Pinpoint the cell where the given text exists, returning its (x, y) midpoint coordinate. 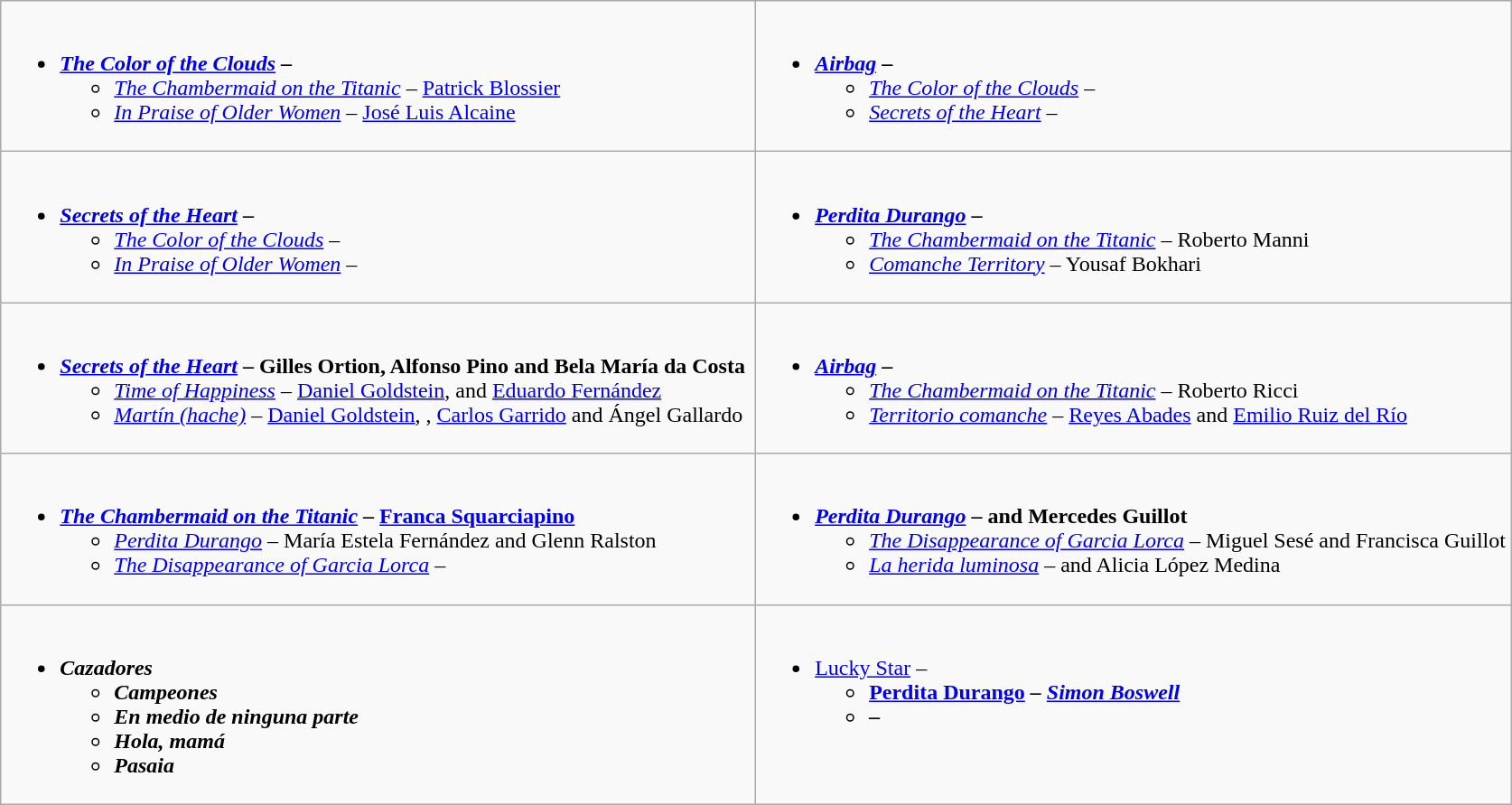
Airbag – The Color of the Clouds – Secrets of the Heart – (1134, 76)
Perdita Durango – The Chambermaid on the Titanic – Roberto ManniComanche Territory – Yousaf Bokhari (1134, 228)
Airbag – The Chambermaid on the Titanic – Roberto RicciTerritorio comanche – Reyes Abades and Emilio Ruiz del Río (1134, 378)
The Chambermaid on the Titanic – Franca SquarciapinoPerdita Durango – María Estela Fernández and Glenn RalstonThe Disappearance of Garcia Lorca – (378, 529)
Lucky Star – Perdita Durango – Simon Boswell – (1134, 705)
CazadoresCampeonesEn medio de ninguna parteHola, mamáPasaia (378, 705)
Secrets of the Heart – The Color of the Clouds – In Praise of Older Women – (378, 228)
The Color of the Clouds – The Chambermaid on the Titanic – Patrick BlossierIn Praise of Older Women – José Luis Alcaine (378, 76)
